Search for the cell housing the specified text and yield its [X, Y] center coordinate. 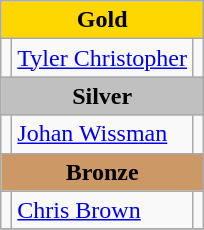
Johan Wissman [102, 134]
Silver [102, 96]
Gold [102, 20]
Tyler Christopher [102, 58]
Chris Brown [102, 210]
Bronze [102, 172]
